Detect which cell encompasses the target text, then output its [x, y] center coordinate. 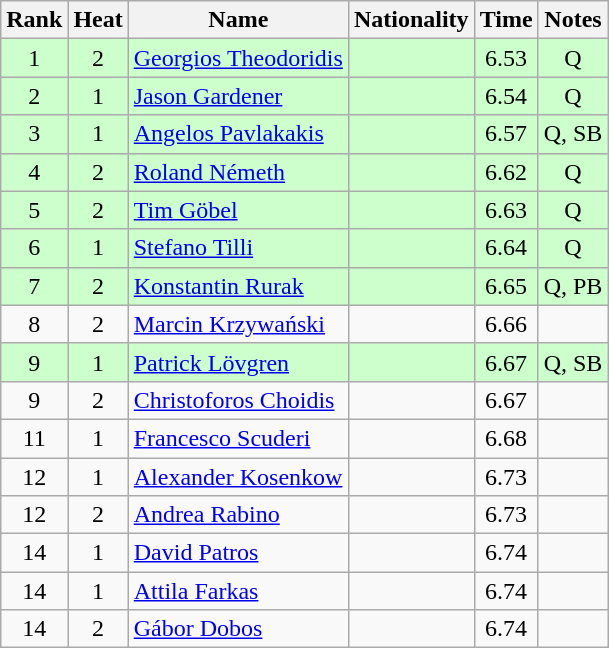
6.66 [506, 324]
Heat [98, 20]
6.68 [506, 438]
6.63 [506, 210]
Notes [573, 20]
Attila Farkas [238, 591]
Angelos Pavlakakis [238, 134]
6.64 [506, 248]
Stefano Tilli [238, 248]
Time [506, 20]
Francesco Scuderi [238, 438]
Rank [34, 20]
Nationality [411, 20]
Konstantin Rurak [238, 286]
Andrea Rabino [238, 515]
Tim Göbel [238, 210]
Georgios Theodoridis [238, 58]
Gábor Dobos [238, 629]
6.65 [506, 286]
David Patros [238, 553]
Q, PB [573, 286]
Jason Gardener [238, 96]
8 [34, 324]
Roland Németh [238, 172]
6.53 [506, 58]
Alexander Kosenkow [238, 477]
Christoforos Choidis [238, 400]
6.54 [506, 96]
Patrick Lövgren [238, 362]
Marcin Krzywański [238, 324]
4 [34, 172]
6.62 [506, 172]
7 [34, 286]
6.57 [506, 134]
6 [34, 248]
11 [34, 438]
5 [34, 210]
3 [34, 134]
Name [238, 20]
